Scan for the cell matching the given text and deliver its (X, Y) coordinate at center. 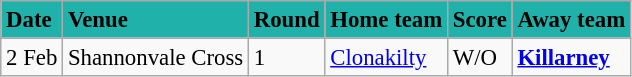
Killarney (571, 57)
Shannonvale Cross (156, 57)
2 Feb (32, 57)
Round (286, 19)
Clonakilty (386, 57)
Score (480, 19)
Venue (156, 19)
W/O (480, 57)
Date (32, 19)
1 (286, 57)
Home team (386, 19)
Away team (571, 19)
